Output the (X, Y) coordinate of the center of the cell containing the given text.  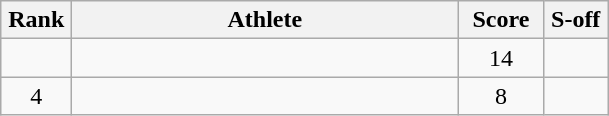
14 (501, 58)
Athlete (265, 20)
S-off (576, 20)
Score (501, 20)
8 (501, 96)
4 (36, 96)
Rank (36, 20)
